Extract the (x, y) coordinate from the center of the cell holding the provided text.  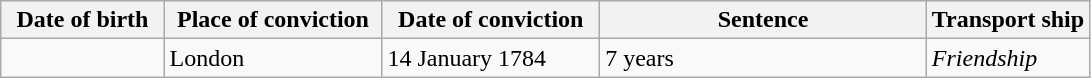
14 January 1784 (491, 58)
Date of conviction (491, 20)
London (273, 58)
Date of birth (82, 20)
7 years (764, 58)
Friendship (1008, 58)
Sentence (764, 20)
Place of conviction (273, 20)
Transport ship (1008, 20)
